Return the (X, Y) coordinate for the center point of the cell that contains the specified text.  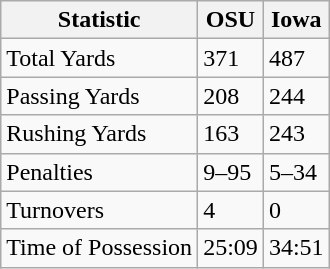
Iowa (296, 20)
34:51 (296, 248)
Passing Yards (100, 96)
371 (231, 58)
OSU (231, 20)
Rushing Yards (100, 134)
0 (296, 210)
5–34 (296, 172)
Penalties (100, 172)
208 (231, 96)
Turnovers (100, 210)
243 (296, 134)
244 (296, 96)
4 (231, 210)
Total Yards (100, 58)
Time of Possession (100, 248)
9–95 (231, 172)
163 (231, 134)
Statistic (100, 20)
25:09 (231, 248)
487 (296, 58)
